Provide the [x, y] coordinate of the cell's center where the given text is located.  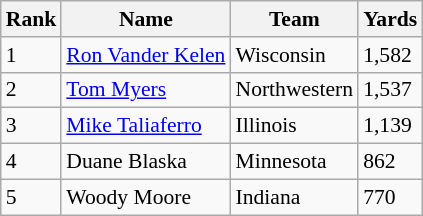
Northwestern [294, 90]
3 [32, 126]
5 [32, 197]
4 [32, 162]
Mike Taliaferro [146, 126]
Wisconsin [294, 55]
1,582 [390, 55]
862 [390, 162]
Yards [390, 19]
Name [146, 19]
Minnesota [294, 162]
Illinois [294, 126]
770 [390, 197]
1,537 [390, 90]
Woody Moore [146, 197]
Rank [32, 19]
1,139 [390, 126]
Indiana [294, 197]
Team [294, 19]
Ron Vander Kelen [146, 55]
2 [32, 90]
Duane Blaska [146, 162]
Tom Myers [146, 90]
1 [32, 55]
